Capture the cell that displays the provided text and extract its [x, y] central coordinate. 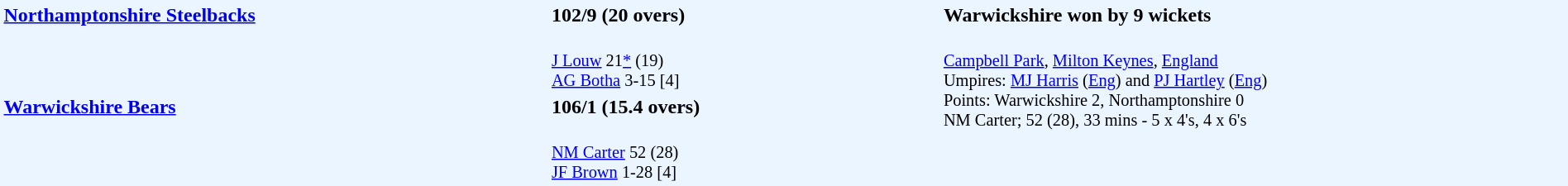
Warwickshire won by 9 wickets [1254, 15]
106/1 (15.4 overs) [744, 107]
NM Carter 52 (28) JF Brown 1-28 [4] [744, 152]
102/9 (20 overs) [744, 15]
Northamptonshire Steelbacks [275, 47]
Warwickshire Bears [275, 139]
J Louw 21* (19) AG Botha 3-15 [4] [744, 61]
